For the text-containing cell, return its midpoint in (X, Y) coordinate format. 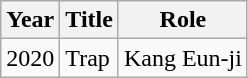
Kang Eun-ji (182, 58)
2020 (30, 58)
Title (90, 20)
Role (182, 20)
Year (30, 20)
Trap (90, 58)
